Return the [x, y] coordinate for the center point of the cell that contains the specified text.  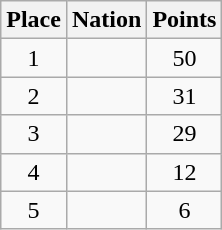
6 [184, 210]
31 [184, 96]
Place [34, 20]
Points [184, 20]
Nation [106, 20]
50 [184, 58]
29 [184, 134]
12 [184, 172]
1 [34, 58]
2 [34, 96]
3 [34, 134]
4 [34, 172]
5 [34, 210]
